Locate the cell with the specified text and output its (X, Y) center coordinate. 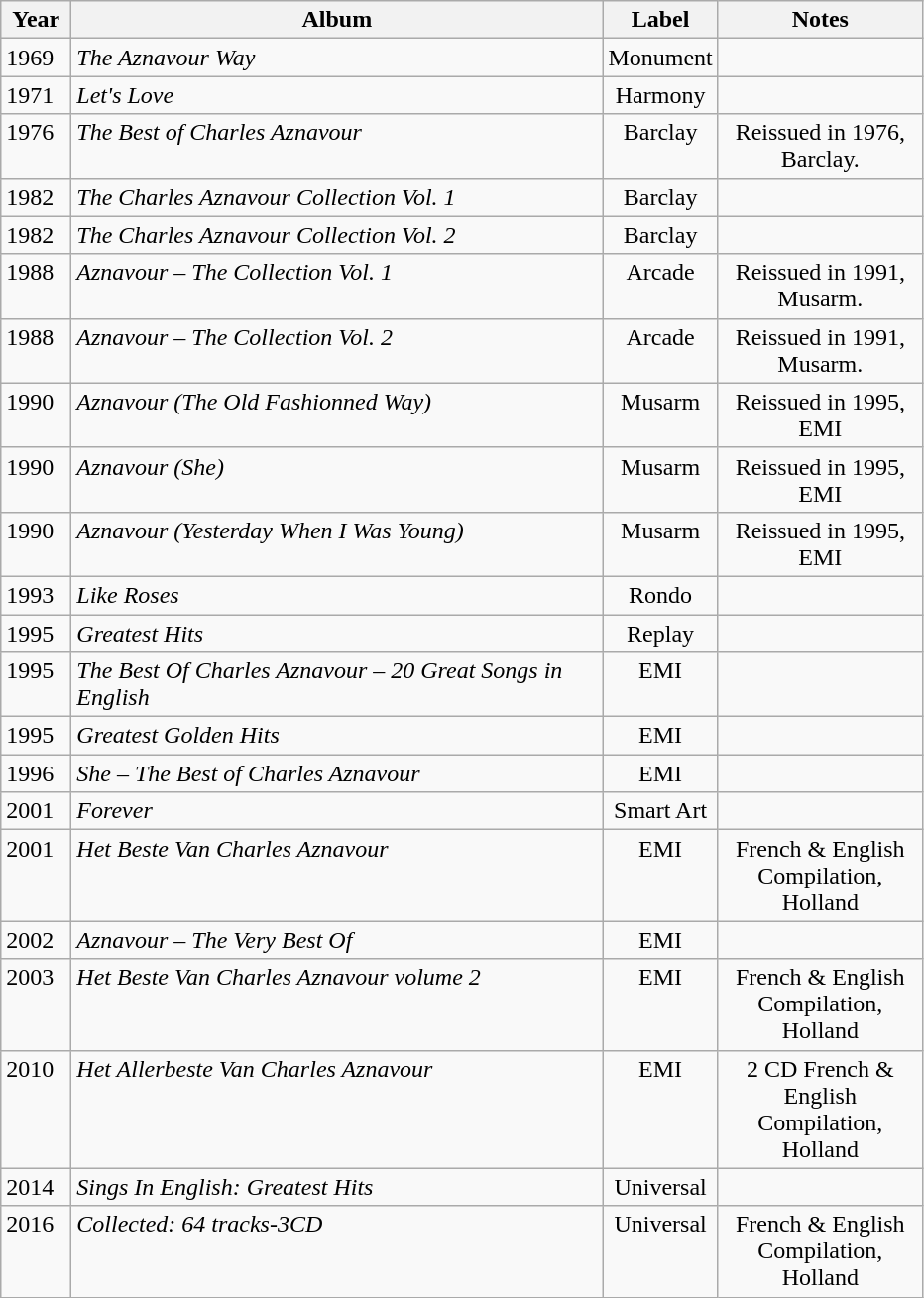
Smart Art (660, 811)
Year (36, 20)
2016 (36, 1251)
Aznavour (She) (337, 480)
1971 (36, 95)
Collected: 64 tracks-3CD (337, 1251)
1976 (36, 147)
Replay (660, 634)
The Charles Aznavour Collection Vol. 1 (337, 197)
2003 (36, 1004)
Aznavour (The Old Fashionned Way) (337, 414)
Album (337, 20)
The Aznavour Way (337, 58)
2014 (36, 1187)
Aznavour – The Collection Vol. 1 (337, 286)
Forever (337, 811)
Greatest Golden Hits (337, 736)
Let's Love (337, 95)
Sings In English: Greatest Hits (337, 1187)
Reissued in 1976, Barclay. (820, 147)
Het Beste Van Charles Aznavour (337, 876)
Rondo (660, 595)
Aznavour – The Collection Vol. 2 (337, 351)
Like Roses (337, 595)
Het Beste Van Charles Aznavour volume 2 (337, 1004)
The Charles Aznavour Collection Vol. 2 (337, 235)
2002 (36, 940)
Aznavour (Yesterday When I Was Young) (337, 543)
Aznavour – The Very Best Of (337, 940)
Notes (820, 20)
Label (660, 20)
Harmony (660, 95)
Het Allerbeste Van Charles Aznavour (337, 1109)
The Best of Charles Aznavour (337, 147)
The Best Of Charles Aznavour – 20 Great Songs in English (337, 684)
Greatest Hits (337, 634)
2010 (36, 1109)
1993 (36, 595)
She – The Best of Charles Aznavour (337, 773)
1996 (36, 773)
1969 (36, 58)
Monument (660, 58)
2 CD French & English Compilation, Holland (820, 1109)
